Determine the [X, Y] coordinate at the center of the cell enclosing the given text.  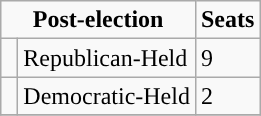
9 [227, 58]
2 [227, 96]
Republican-Held [107, 58]
Democratic-Held [107, 96]
Seats [227, 20]
Post-election [98, 20]
